Capture the cell that displays the provided text and extract its (X, Y) central coordinate. 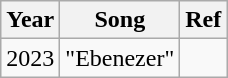
2023 (30, 58)
Ref (204, 20)
Year (30, 20)
"Ebenezer" (120, 58)
Song (120, 20)
